Return [X, Y] of the center of cell containing provided text 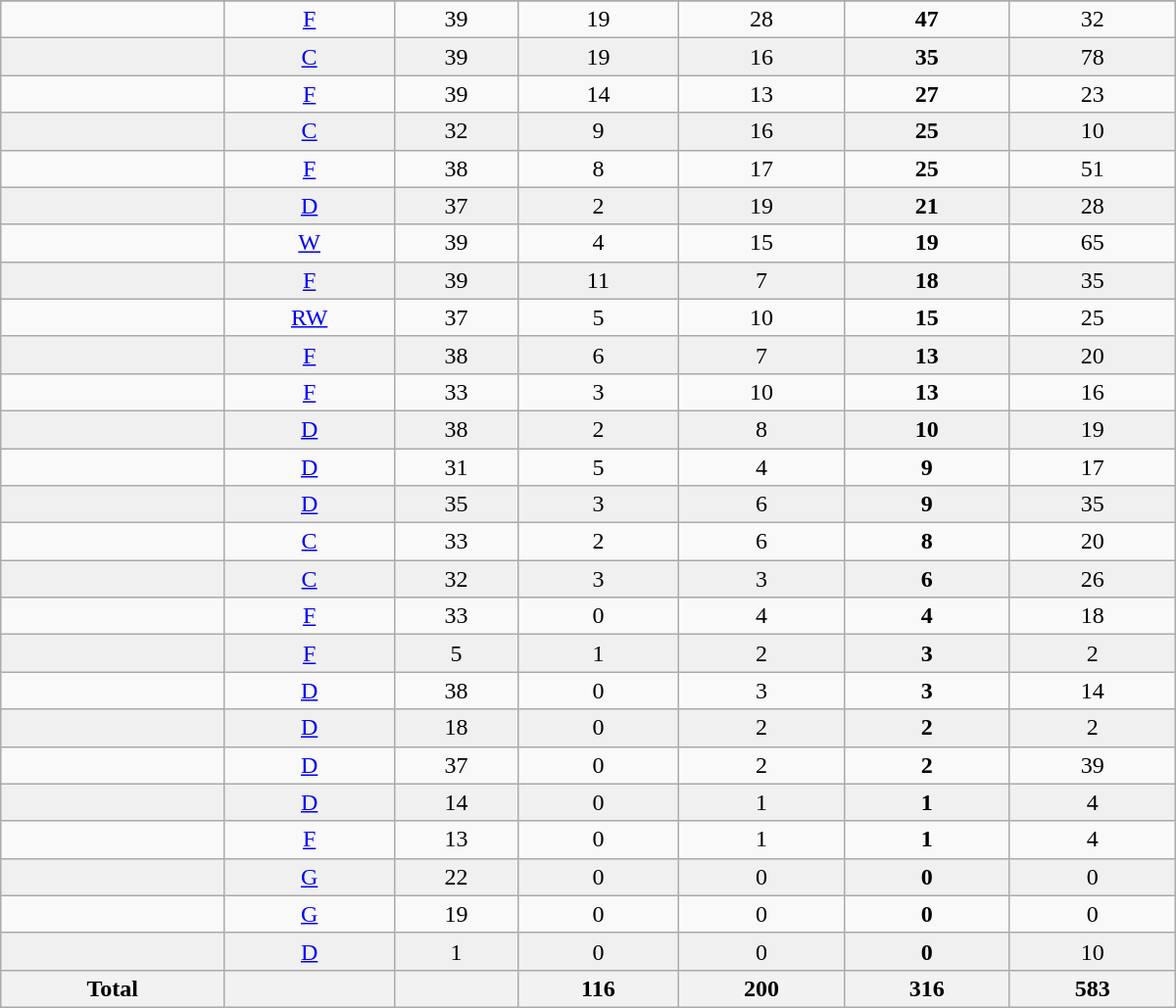
47 [927, 20]
31 [456, 467]
78 [1092, 57]
51 [1092, 168]
316 [927, 988]
W [310, 243]
200 [760, 988]
27 [927, 94]
583 [1092, 988]
65 [1092, 243]
22 [456, 877]
26 [1092, 579]
11 [598, 280]
21 [927, 206]
116 [598, 988]
23 [1092, 94]
Total [113, 988]
RW [310, 317]
